Locate the cell with the specified text and output its (X, Y) center coordinate. 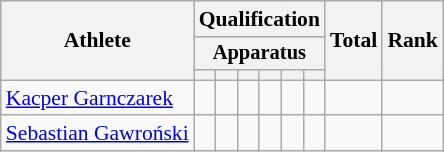
Total (354, 40)
Rank (412, 40)
Kacper Garnczarek (98, 98)
Sebastian Gawroński (98, 134)
Qualification (260, 19)
Athlete (98, 40)
Apparatus (260, 54)
